Return the [x, y] coordinate for the center point of the cell that contains the specified text.  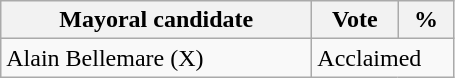
Mayoral candidate [156, 20]
% [426, 20]
Vote [355, 20]
Acclaimed [383, 58]
Alain Bellemare (X) [156, 58]
